Identify which cell holds the provided text, then report its (X, Y) central coordinate. 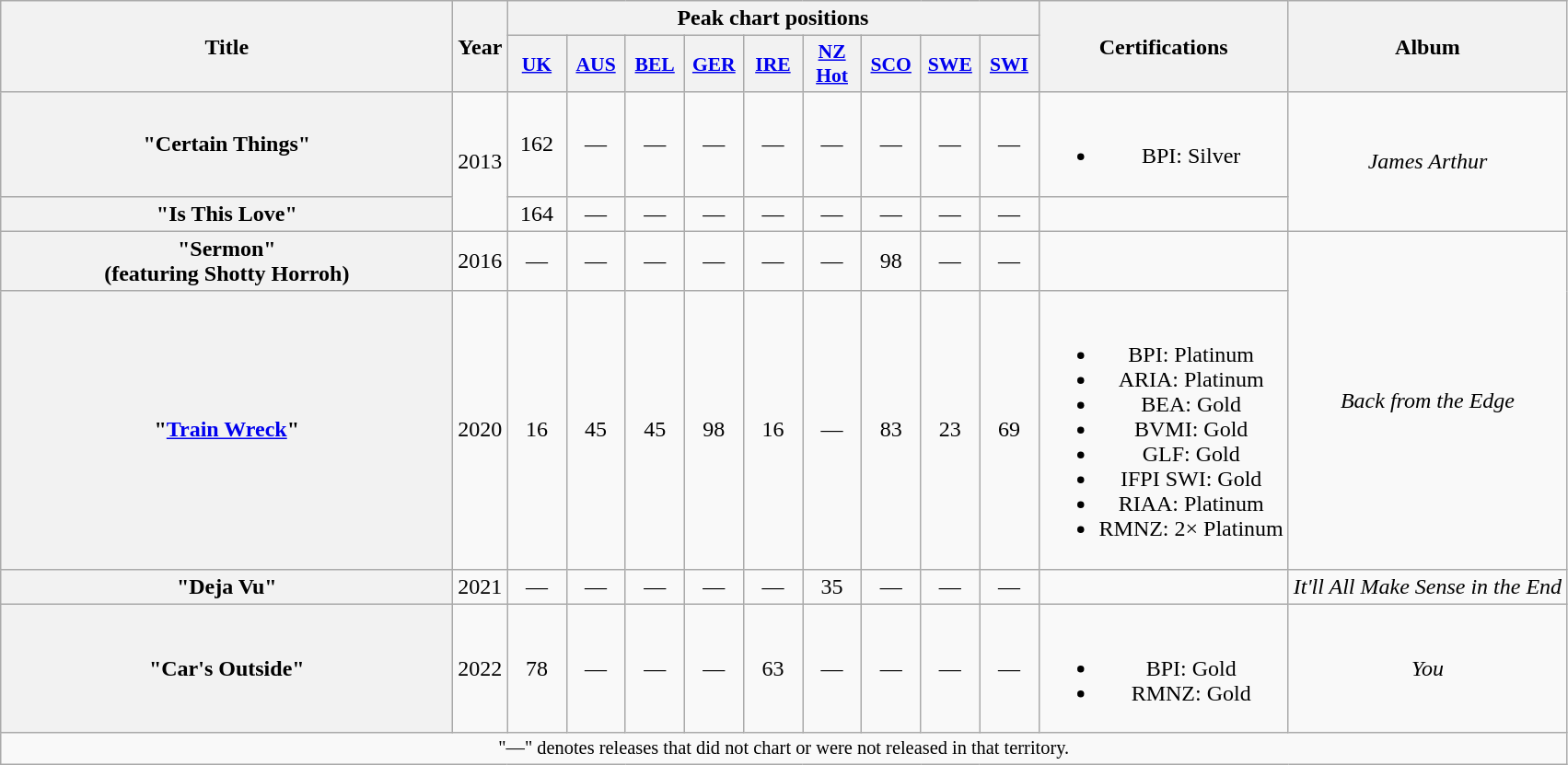
AUS (596, 64)
23 (950, 430)
164 (537, 214)
2016 (481, 261)
Album (1427, 46)
"Car's Outside" (226, 668)
"Sermon"(featuring Shotty Horroh) (226, 261)
2021 (481, 586)
Title (226, 46)
BEL (655, 64)
63 (772, 668)
James Arthur (1427, 162)
You (1427, 668)
35 (832, 586)
Certifications (1164, 46)
"Train Wreck" (226, 430)
BPI: PlatinumARIA: PlatinumBEA: GoldBVMI: GoldGLF: GoldIFPI SWI: GoldRIAA: PlatinumRMNZ: 2× Platinum (1164, 430)
"Certain Things" (226, 144)
SCO (891, 64)
"—" denotes releases that did not chart or were not released in that territory. (784, 748)
BPI: GoldRMNZ: Gold (1164, 668)
69 (1009, 430)
SWE (950, 64)
IRE (772, 64)
NZHot (832, 64)
UK (537, 64)
Year (481, 46)
SWI (1009, 64)
2020 (481, 430)
"Deja Vu" (226, 586)
83 (891, 430)
BPI: Silver (1164, 144)
It'll All Make Sense in the End (1427, 586)
2013 (481, 162)
Back from the Edge (1427, 400)
162 (537, 144)
Peak chart positions (773, 18)
78 (537, 668)
GER (714, 64)
"Is This Love" (226, 214)
2022 (481, 668)
